Search for the cell housing the specified text and yield its (x, y) center coordinate. 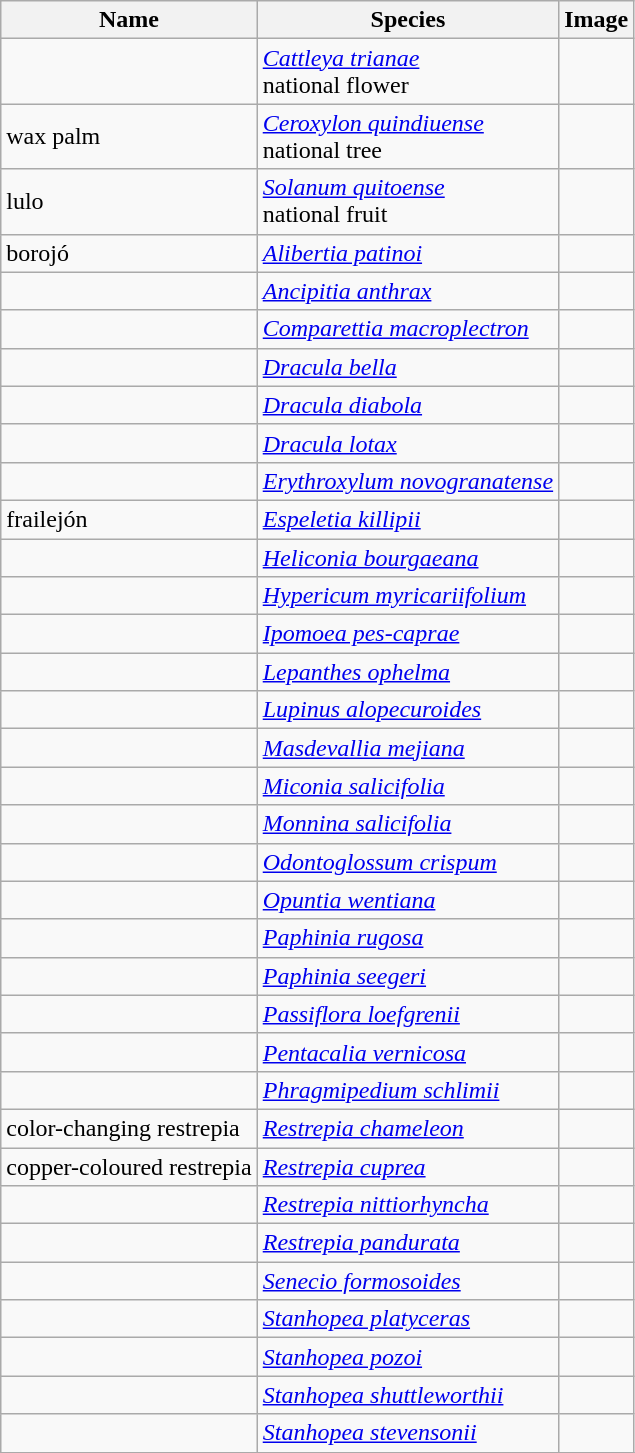
copper-coloured restrepia (129, 1167)
Paphinia seegeri (408, 976)
Miconia salicifolia (408, 786)
Stanhopea stevensonii (408, 1433)
Dracula diabola (408, 405)
Restrepia nittiorhyncha (408, 1205)
Hypericum myricariifolium (408, 596)
lulo (129, 202)
Species (408, 20)
Restrepia pandurata (408, 1243)
Monnina salicifolia (408, 824)
Cattleya trianaenational flower (408, 72)
Paphinia rugosa (408, 938)
Image (596, 20)
Comparettia macroplectron (408, 329)
Ipomoea pes-caprae (408, 634)
Opuntia wentiana (408, 900)
Ceroxylon quindiuensenational tree (408, 136)
Lepanthes ophelma (408, 672)
Odontoglossum crispum (408, 862)
Restrepia chameleon (408, 1128)
Stanhopea pozoi (408, 1357)
Espeletia killipii (408, 519)
color-changing restrepia (129, 1128)
Passiflora loefgrenii (408, 1014)
Heliconia bourgaeana (408, 557)
Restrepia cuprea (408, 1167)
Masdevallia mejiana (408, 748)
Solanum quitoensenational fruit (408, 202)
Name (129, 20)
Dracula lotax (408, 443)
Phragmipedium schlimii (408, 1090)
Lupinus alopecuroides (408, 710)
Stanhopea platyceras (408, 1319)
wax palm (129, 136)
Alibertia patinoi (408, 253)
Stanhopea shuttleworthii (408, 1395)
Erythroxylum novogranatense (408, 481)
Ancipitia anthrax (408, 291)
Dracula bella (408, 367)
borojó (129, 253)
Pentacalia vernicosa (408, 1052)
Senecio formosoides (408, 1281)
frailejón (129, 519)
